Determine the (x, y) coordinate at the center of the cell enclosing the given text.  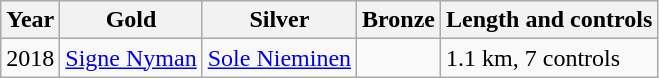
Silver (279, 20)
Signe Nyman (131, 58)
Length and controls (550, 20)
Bronze (399, 20)
2018 (30, 58)
Year (30, 20)
1.1 km, 7 controls (550, 58)
Sole Nieminen (279, 58)
Gold (131, 20)
